Output the (x, y) coordinate of the center of the cell containing the given text.  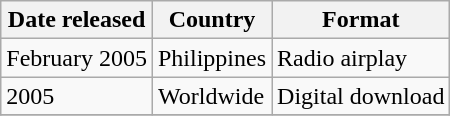
Date released (77, 20)
Format (361, 20)
Country (212, 20)
2005 (77, 96)
Radio airplay (361, 58)
Philippines (212, 58)
Worldwide (212, 96)
Digital download (361, 96)
February 2005 (77, 58)
